Locate the cell with the specified text and output its [x, y] center coordinate. 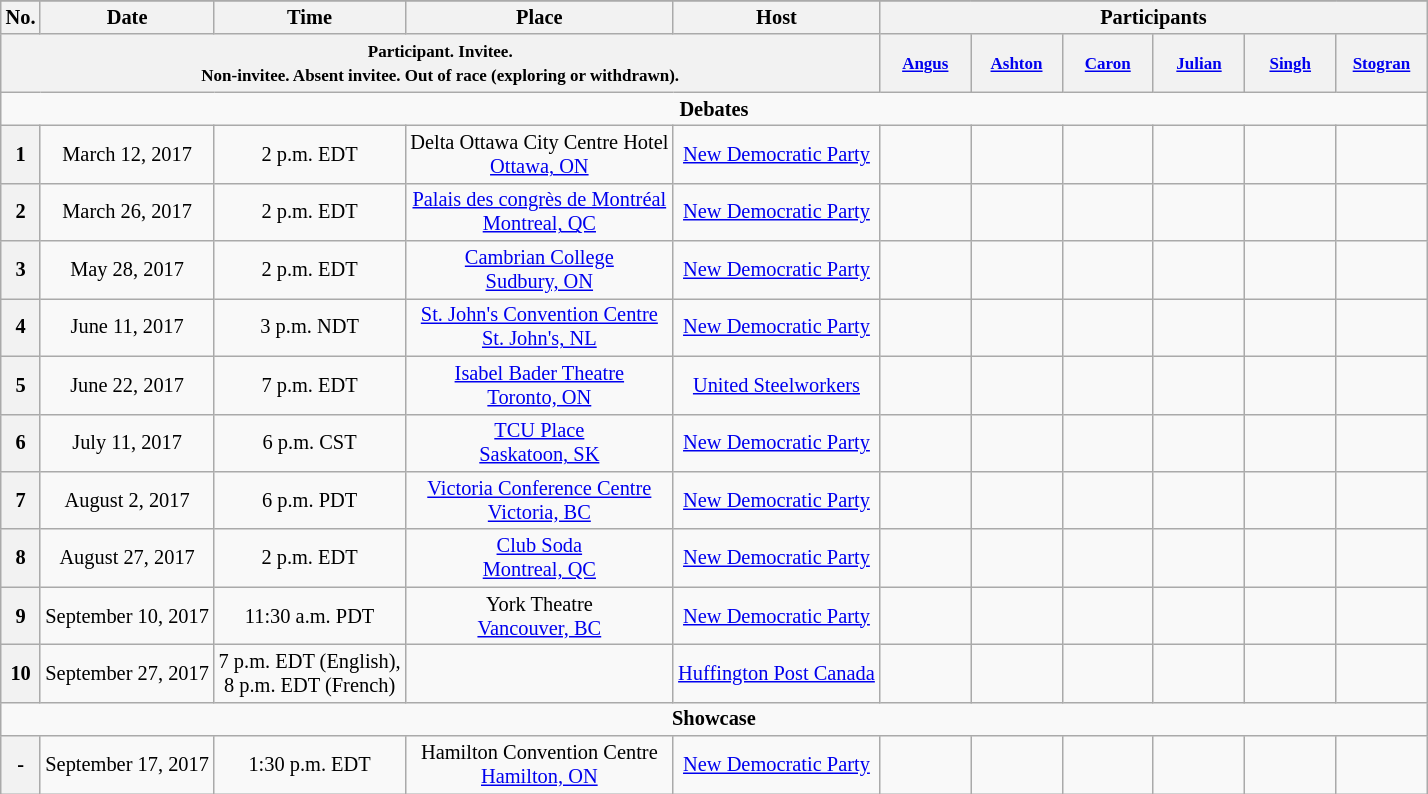
6 p.m. CST [310, 443]
Participant. Invitee. Non-invitee. Absent invitee. Out of race (exploring or withdrawn). [440, 63]
August 27, 2017 [126, 558]
Julian [1198, 63]
5 [21, 385]
September 17, 2017 [126, 765]
August 2, 2017 [126, 500]
Angus [926, 63]
June 22, 2017 [126, 385]
Delta Ottawa City Centre HotelOttawa, ON [539, 154]
Hamilton Convention CentreHamilton, ON [539, 765]
7 [21, 500]
September 10, 2017 [126, 616]
Time [310, 17]
Participants [1154, 17]
TCU PlaceSaskatoon, SK [539, 443]
York TheatreVancouver, BC [539, 616]
Huffington Post Canada [776, 673]
10 [21, 673]
6 [21, 443]
Place [539, 17]
4 [21, 327]
7 p.m. EDT (English),8 p.m. EDT (French) [310, 673]
Ashton [1016, 63]
- [21, 765]
2 [21, 212]
Isabel Bader TheatreToronto, ON [539, 385]
No. [21, 17]
9 [21, 616]
Showcase [714, 719]
September 27, 2017 [126, 673]
Date [126, 17]
8 [21, 558]
July 11, 2017 [126, 443]
Club SodaMontreal, QC [539, 558]
Caron [1108, 63]
Cambrian CollegeSudbury, ON [539, 270]
March 12, 2017 [126, 154]
Palais des congrès de MontréalMontreal, QC [539, 212]
3 [21, 270]
11:30 a.m. PDT [310, 616]
Host [776, 17]
1 [21, 154]
March 26, 2017 [126, 212]
Stogran [1382, 63]
3 p.m. NDT [310, 327]
Victoria Conference CentreVictoria, BC [539, 500]
6 p.m. PDT [310, 500]
Singh [1290, 63]
Debates [714, 109]
May 28, 2017 [126, 270]
United Steelworkers [776, 385]
June 11, 2017 [126, 327]
7 p.m. EDT [310, 385]
St. John's Convention CentreSt. John's, NL [539, 327]
1:30 p.m. EDT [310, 765]
